Capture the cell that displays the provided text and extract its (x, y) central coordinate. 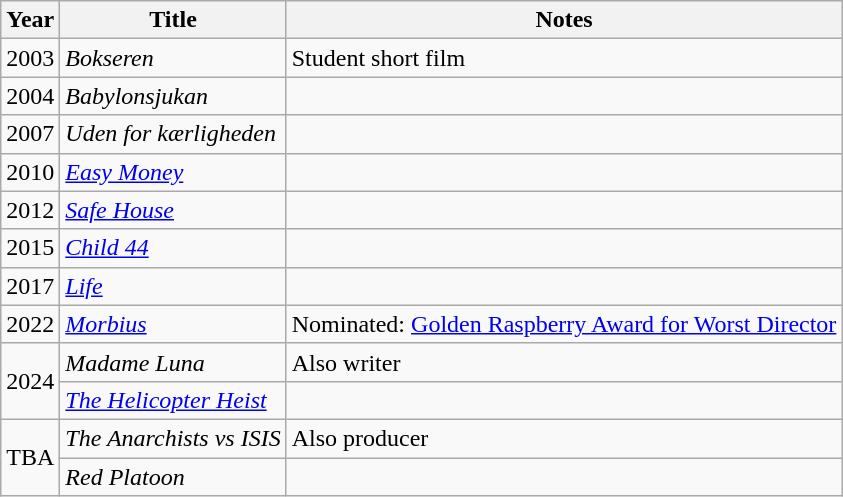
Morbius (173, 324)
2024 (30, 381)
Notes (564, 20)
Safe House (173, 210)
2004 (30, 96)
Babylonsjukan (173, 96)
Easy Money (173, 172)
Nominated: Golden Raspberry Award for Worst Director (564, 324)
Year (30, 20)
Bokseren (173, 58)
2007 (30, 134)
Title (173, 20)
Madame Luna (173, 362)
Uden for kærligheden (173, 134)
TBA (30, 457)
2017 (30, 286)
2012 (30, 210)
The Anarchists vs ISIS (173, 438)
Student short film (564, 58)
2015 (30, 248)
Also producer (564, 438)
Also writer (564, 362)
Red Platoon (173, 477)
Life (173, 286)
The Helicopter Heist (173, 400)
2003 (30, 58)
2010 (30, 172)
Child 44 (173, 248)
2022 (30, 324)
